Output the (X, Y) coordinate of the center of the cell containing the given text.  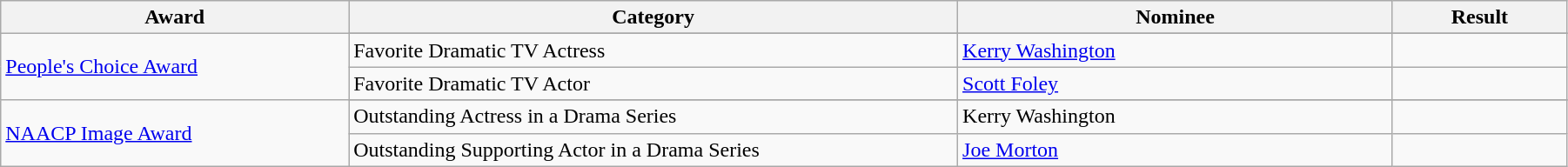
People's Choice Award (175, 67)
Outstanding Actress in a Drama Series (653, 117)
Category (653, 17)
Joe Morton (1176, 150)
Award (175, 17)
Nominee (1176, 17)
NAACP Image Award (175, 133)
Result (1479, 17)
Favorite Dramatic TV Actor (653, 83)
Scott Foley (1176, 83)
Favorite Dramatic TV Actress (653, 50)
Outstanding Supporting Actor in a Drama Series (653, 150)
